Determine the (x, y) coordinate at the center of the cell enclosing the given text.  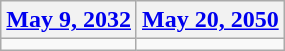
May 9, 2032 (69, 20)
May 20, 2050 (210, 20)
